For the text-containing cell, return its midpoint in [X, Y] coordinate format. 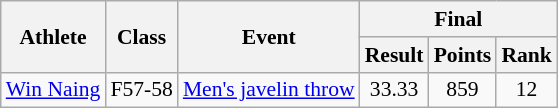
Final [458, 19]
12 [526, 90]
F57-58 [141, 90]
Class [141, 36]
Points [463, 55]
Event [269, 36]
Athlete [54, 36]
Win Naing [54, 90]
Result [394, 55]
Men's javelin throw [269, 90]
33.33 [394, 90]
859 [463, 90]
Rank [526, 55]
